Pinpoint the cell where the given text exists, returning its (X, Y) midpoint coordinate. 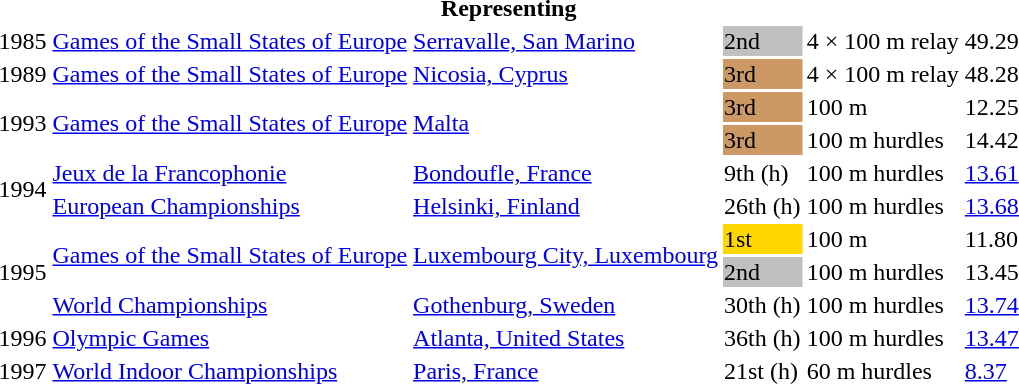
Serravalle, San Marino (566, 41)
Nicosia, Cyprus (566, 74)
Luxembourg City, Luxembourg (566, 256)
36th (h) (762, 338)
Bondoufle, France (566, 173)
26th (h) (762, 206)
World Championships (230, 305)
European Championships (230, 206)
Malta (566, 124)
1st (762, 239)
9th (h) (762, 173)
30th (h) (762, 305)
Jeux de la Francophonie (230, 173)
Atlanta, United States (566, 338)
Gothenburg, Sweden (566, 305)
Olympic Games (230, 338)
Helsinki, Finland (566, 206)
